Provide the (x, y) coordinate of the cell's center where the given text is located.  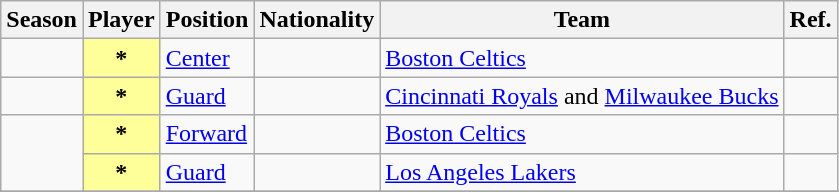
Cincinnati Royals and Milwaukee Bucks (582, 96)
Forward (207, 134)
Ref. (810, 20)
Position (207, 20)
Los Angeles Lakers (582, 172)
Center (207, 58)
Season (42, 20)
Team (582, 20)
Player (121, 20)
Nationality (317, 20)
